Provide the (x, y) coordinate of the cell's center where the given text is located.  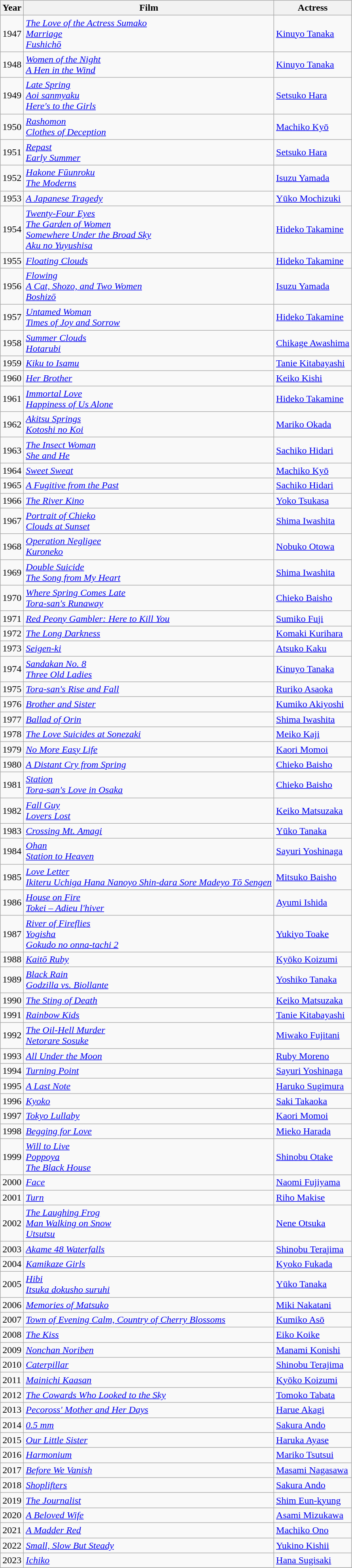
Miwako Fujitani (313, 1036)
Haruka Ayase (313, 1440)
The Sting of Death (149, 1000)
2000 (12, 1182)
Tora-san's Rise and Fall (149, 689)
1949 (12, 96)
1963 (12, 450)
Our Little Sister (149, 1440)
1998 (12, 1131)
1994 (12, 1071)
A Distant Cry from Spring (149, 764)
Nonchan Noriben (149, 1350)
House on FireTokei – Adieu l'hiver (149, 902)
A Last Note (149, 1086)
1950 (12, 126)
Year (12, 8)
1957 (12, 317)
Ayumi Ishida (313, 902)
1948 (12, 65)
Nobuko Otowa (313, 547)
Ballad of Orin (149, 719)
1985 (12, 877)
Double SuicideThe Song from My Heart (149, 572)
1959 (12, 363)
Tomoko Tabata (313, 1395)
2008 (12, 1335)
1964 (12, 471)
Haruko Sugimura (313, 1086)
1955 (12, 260)
1997 (12, 1116)
1986 (12, 902)
2005 (12, 1284)
Saki Takaoka (313, 1101)
Fall GuyLovers Lost (149, 811)
Machiko Ono (313, 1530)
1956 (12, 286)
The Cowards Who Looked to the Sky (149, 1395)
2018 (12, 1485)
Kiku to Isamu (149, 363)
1981 (12, 785)
1984 (12, 851)
Immortal LoveHappiness of Us Alone (149, 399)
1999 (12, 1157)
1975 (12, 689)
Crossing Mt. Amagi (149, 831)
Mariko Okada (313, 424)
1990 (12, 1000)
Where Spring Comes LateTora-san's Runaway (149, 598)
2009 (12, 1350)
Ichiko (149, 1560)
Sweet Sweat (149, 471)
Komaki Kurihara (313, 633)
Untamed WomanTimes of Joy and Sorrow (149, 317)
1966 (12, 501)
2014 (12, 1425)
Small, Slow But Steady (149, 1545)
Floating Clouds (149, 260)
RashomonClothes of Deception (149, 126)
1996 (12, 1101)
Love LetterIkiteru Uchiga Hana Nanoyo Shin-dara Sore Madeyo Tō Sengen (149, 877)
Kyoko (149, 1101)
Kumiko Akiyoshi (313, 704)
1951 (12, 152)
1976 (12, 704)
1992 (12, 1036)
Actress (313, 8)
Red Peony Gambler: Here to Kill You (149, 618)
Town of Evening Calm, Country of Cherry Blossoms (149, 1320)
1953 (12, 198)
A Fugitive from the Past (149, 486)
A Japanese Tragedy (149, 198)
Kumiko Asō (313, 1320)
Shoplifters (149, 1485)
Black RainGodzilla vs. Biollante (149, 980)
2021 (12, 1530)
Portrait of ChiekoClouds at Sunset (149, 521)
A Madder Red (149, 1530)
1961 (12, 399)
Sandakan No. 8Three Old Ladies (149, 668)
1972 (12, 633)
RepastEarly Summer (149, 152)
Brother and Sister (149, 704)
All Under the Moon (149, 1056)
Before We Vanish (149, 1470)
1979 (12, 749)
No More Easy Life (149, 749)
Nene Otsuka (313, 1223)
1978 (12, 734)
Akame 48 Waterfalls (149, 1249)
Film (149, 8)
Atsuko Kaku (313, 648)
The Long Darkness (149, 633)
Turning Point (149, 1071)
Yukiyo Toake (313, 934)
Operation NegligeeKuroneko (149, 547)
1954 (12, 229)
Kaitō Ruby (149, 959)
1952 (12, 178)
Twenty-Four EyesThe Garden of WomenSomewhere Under the Broad SkyAku no Yuyushisa (149, 229)
0.5 mm (149, 1425)
2007 (12, 1320)
Caterpillar (149, 1365)
2006 (12, 1305)
Turn (149, 1197)
Hakone FūunrokuThe Moderns (149, 178)
1958 (12, 343)
Yūko Mochizuki (313, 198)
Chikage Awashima (313, 343)
The Love Suicides at Sonezaki (149, 734)
Yoko Tsukasa (313, 501)
Seigen-ki (149, 648)
Harue Akagi (313, 1410)
2002 (12, 1223)
2004 (12, 1264)
1987 (12, 934)
Shim Eun-kyung (313, 1500)
1989 (12, 980)
2022 (12, 1545)
Pecoross' Mother and Her Days (149, 1410)
River of FirefliesYogishaGokudo no onna-tachi 2 (149, 934)
1960 (12, 378)
Riho Makise (313, 1197)
Keiko Kishi (313, 378)
1977 (12, 719)
Face (149, 1182)
Memories of Matsuko (149, 1305)
Naomi Fujiyama (313, 1182)
Yukino Kishii (313, 1545)
2012 (12, 1395)
Rainbow Kids (149, 1015)
1988 (12, 959)
Eiko Koike (313, 1335)
StationTora-san's Love in Osaka (149, 785)
Shinobu Otake (313, 1157)
Mieko Harada (313, 1131)
Manami Konishi (313, 1350)
Mariko Tsutsui (313, 1455)
Summer CloudsHotarubi (149, 343)
Women of the NightA Hen in the Wind (149, 65)
Mitsuko Baisho (313, 877)
Yoshiko Tanaka (313, 980)
2010 (12, 1365)
1983 (12, 831)
Tokyo Lullaby (149, 1116)
The Kiss (149, 1335)
Mainichi Kaasan (149, 1380)
A Beloved Wife (149, 1515)
Ruby Moreno (313, 1056)
Hana Sugisaki (313, 1560)
Asami Mizukawa (313, 1515)
2019 (12, 1500)
The Insect WomanShe and He (149, 450)
Ruriko Asaoka (313, 689)
2013 (12, 1410)
1970 (12, 598)
1993 (12, 1056)
1967 (12, 521)
1991 (12, 1015)
The Journalist (149, 1500)
1980 (12, 764)
1974 (12, 668)
2001 (12, 1197)
2020 (12, 1515)
2015 (12, 1440)
HibiItsuka dokusho suruhi (149, 1284)
The River Kino (149, 501)
1995 (12, 1086)
Meiko Kaji (313, 734)
Sumiko Fuji (313, 618)
Late SpringAoi sanmyakuHere's to the Girls (149, 96)
Masami Nagasawa (313, 1470)
FlowingA Cat, Shozo, and Two WomenBoshizō (149, 286)
1969 (12, 572)
1973 (12, 648)
2003 (12, 1249)
1982 (12, 811)
1968 (12, 547)
Kyoko Fukada (313, 1264)
OhanStation to Heaven (149, 851)
Miki Nakatani (313, 1305)
Will to LivePoppoyaThe Black House (149, 1157)
1971 (12, 618)
Kamikaze Girls (149, 1264)
2017 (12, 1470)
2011 (12, 1380)
The Oil-Hell MurderNetorare Sosuke (149, 1036)
1962 (12, 424)
Her Brother (149, 378)
Harmonium (149, 1455)
1947 (12, 34)
Akitsu SpringsKotoshi no Koi (149, 424)
2023 (12, 1560)
Begging for Love (149, 1131)
The Love of the Actress SumakoMarriageFushichō (149, 34)
2016 (12, 1455)
The Laughing FrogMan Walking on SnowUtsutsu (149, 1223)
1965 (12, 486)
